Identify which cell holds the provided text, then report its (x, y) central coordinate. 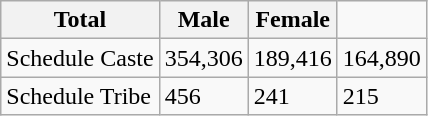
164,890 (382, 58)
456 (204, 96)
Schedule Tribe (80, 96)
Total (80, 20)
Schedule Caste (80, 58)
Male (204, 20)
Female (292, 20)
189,416 (292, 58)
215 (382, 96)
241 (292, 96)
354,306 (204, 58)
